Provide the (x, y) coordinate of the cell's center where the given text is located.  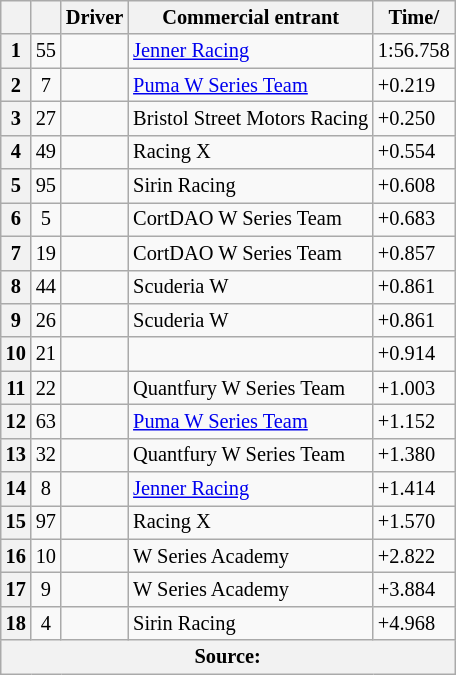
19 (46, 253)
26 (46, 320)
12 (16, 421)
+4.968 (414, 623)
3 (16, 118)
22 (46, 388)
+2.822 (414, 556)
21 (46, 354)
97 (46, 522)
+1.152 (414, 421)
Commercial entrant (250, 17)
+0.857 (414, 253)
15 (16, 522)
16 (16, 556)
95 (46, 186)
18 (16, 623)
11 (16, 388)
+1.414 (414, 489)
1:56.758 (414, 51)
+1.570 (414, 522)
Time/ (414, 17)
+3.884 (414, 589)
55 (46, 51)
14 (16, 489)
+1.003 (414, 388)
+0.914 (414, 354)
44 (46, 287)
+0.683 (414, 219)
2 (16, 85)
+1.380 (414, 455)
63 (46, 421)
17 (16, 589)
+0.250 (414, 118)
6 (16, 219)
49 (46, 152)
+0.554 (414, 152)
27 (46, 118)
+0.608 (414, 186)
13 (16, 455)
Source: (228, 657)
Driver (94, 17)
1 (16, 51)
+0.219 (414, 85)
32 (46, 455)
Bristol Street Motors Racing (250, 118)
